Find where the given text appears and provide that cell's center as (X, Y) coordinate. 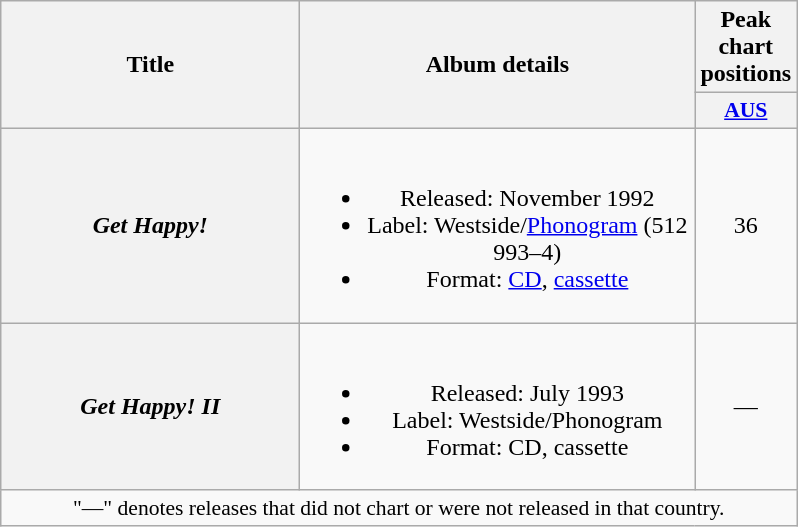
Released: November 1992Label: Westside/Phonogram (512 993–4)Format: CD, cassette (498, 225)
— (746, 406)
Album details (498, 65)
Title (150, 65)
Released: July 1993Label: Westside/PhonogramFormat: CD, cassette (498, 406)
36 (746, 225)
Get Happy! II (150, 406)
Get Happy! (150, 225)
AUS (746, 111)
Peak chart positions (746, 47)
"—" denotes releases that did not chart or were not released in that country. (399, 508)
